Return [x, y] of the center of cell containing provided text 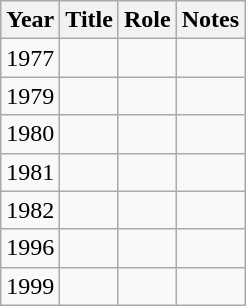
1996 [30, 248]
Title [90, 20]
Notes [210, 20]
1980 [30, 134]
1977 [30, 58]
1979 [30, 96]
1999 [30, 286]
Role [147, 20]
1982 [30, 210]
Year [30, 20]
1981 [30, 172]
